Return the [x, y] coordinate for the center point of the cell that contains the specified text.  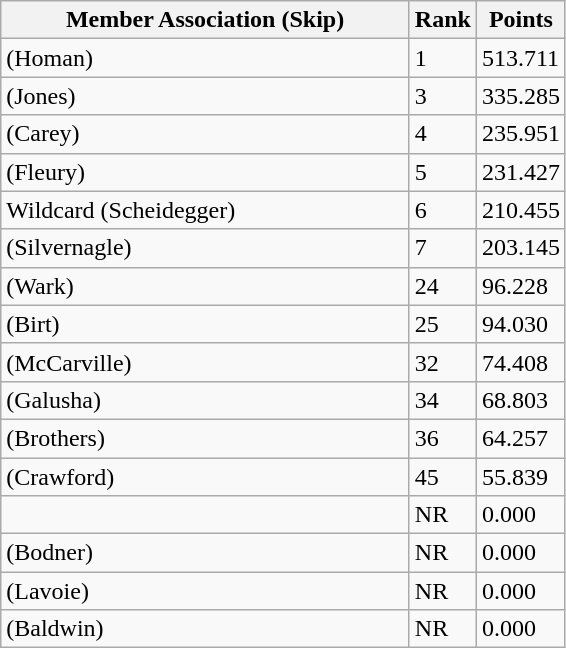
Rank [442, 20]
7 [442, 248]
231.427 [520, 172]
6 [442, 210]
513.711 [520, 58]
34 [442, 400]
(Fleury) [206, 172]
(Crawford) [206, 477]
235.951 [520, 134]
74.408 [520, 362]
Wildcard (Scheidegger) [206, 210]
(Silvernagle) [206, 248]
(Birt) [206, 324]
4 [442, 134]
(Wark) [206, 286]
5 [442, 172]
Member Association (Skip) [206, 20]
(Brothers) [206, 438]
36 [442, 438]
55.839 [520, 477]
203.145 [520, 248]
335.285 [520, 96]
45 [442, 477]
24 [442, 286]
(Bodner) [206, 553]
68.803 [520, 400]
64.257 [520, 438]
(Baldwin) [206, 629]
96.228 [520, 286]
(Homan) [206, 58]
Points [520, 20]
(McCarville) [206, 362]
94.030 [520, 324]
(Lavoie) [206, 591]
(Carey) [206, 134]
32 [442, 362]
(Galusha) [206, 400]
3 [442, 96]
1 [442, 58]
210.455 [520, 210]
(Jones) [206, 96]
25 [442, 324]
